Identify which cell holds the provided text, then report its [x, y] central coordinate. 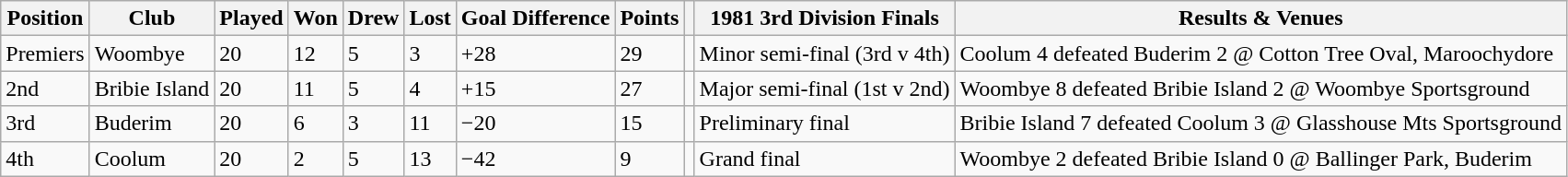
Results & Venues [1260, 18]
+15 [536, 88]
Bribie Island 7 defeated Coolum 3 @ Glasshouse Mts Sportsground [1260, 124]
15 [650, 124]
Buderim [152, 124]
+28 [536, 53]
Played [251, 18]
Position [45, 18]
Goal Difference [536, 18]
Lost [430, 18]
Won [315, 18]
Points [650, 18]
2 [315, 159]
Preliminary final [825, 124]
6 [315, 124]
Grand final [825, 159]
13 [430, 159]
Minor semi-final (3rd v 4th) [825, 53]
Coolum [152, 159]
3rd [45, 124]
Club [152, 18]
Drew [374, 18]
12 [315, 53]
2nd [45, 88]
4th [45, 159]
Coolum 4 defeated Buderim 2 @ Cotton Tree Oval, Maroochydore [1260, 53]
29 [650, 53]
Bribie Island [152, 88]
Major semi-final (1st v 2nd) [825, 88]
1981 3rd Division Finals [825, 18]
−42 [536, 159]
Premiers [45, 53]
27 [650, 88]
Woombye [152, 53]
9 [650, 159]
4 [430, 88]
Woombye 8 defeated Bribie Island 2 @ Woombye Sportsground [1260, 88]
Woombye 2 defeated Bribie Island 0 @ Ballinger Park, Buderim [1260, 159]
−20 [536, 124]
